Capture the cell that displays the provided text and extract its [X, Y] central coordinate. 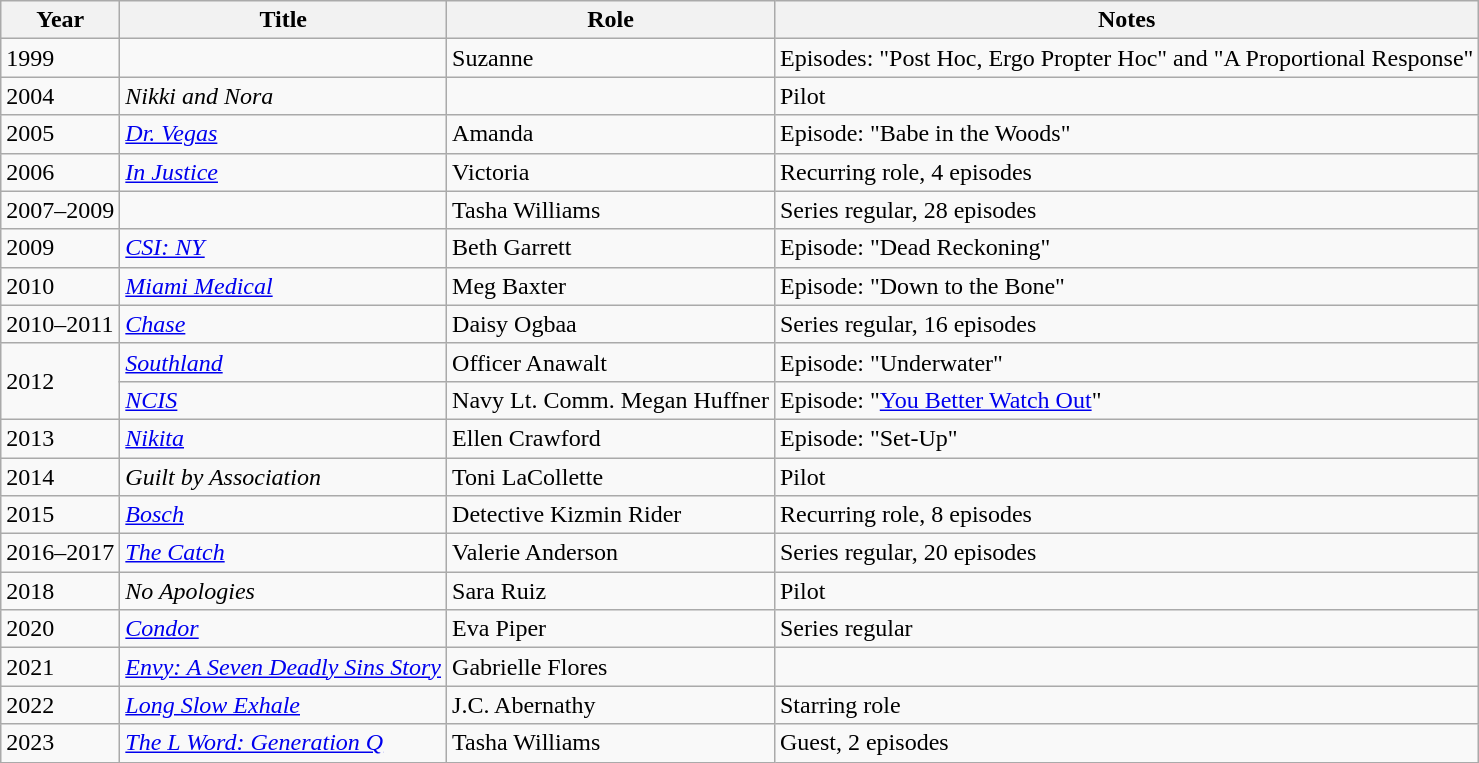
Daisy Ogbaa [611, 324]
The L Word: Generation Q [284, 743]
2022 [60, 705]
Recurring role, 8 episodes [1126, 515]
Title [284, 20]
Notes [1126, 20]
Ellen Crawford [611, 438]
Victoria [611, 172]
2004 [60, 96]
Series regular, 16 episodes [1126, 324]
Guest, 2 episodes [1126, 743]
Sara Ruiz [611, 591]
2007–2009 [60, 210]
Navy Lt. Comm. Megan Huffner [611, 400]
Miami Medical [284, 286]
Beth Garrett [611, 248]
Detective Kizmin Rider [611, 515]
Series regular, 28 episodes [1126, 210]
Episode: "Down to the Bone" [1126, 286]
The Catch [284, 553]
2012 [60, 381]
2010–2011 [60, 324]
2013 [60, 438]
Amanda [611, 134]
Episode: "You Better Watch Out" [1126, 400]
Guilt by Association [284, 477]
2016–2017 [60, 553]
Southland [284, 362]
Toni LaCollette [611, 477]
Episode: "Dead Reckoning" [1126, 248]
Dr. Vegas [284, 134]
Nikita [284, 438]
2005 [60, 134]
Suzanne [611, 58]
2021 [60, 667]
Long Slow Exhale [284, 705]
2018 [60, 591]
Series regular, 20 episodes [1126, 553]
Episode: "Underwater" [1126, 362]
Episode: "Babe in the Woods" [1126, 134]
2010 [60, 286]
CSI: NY [284, 248]
Valerie Anderson [611, 553]
Year [60, 20]
2009 [60, 248]
No Apologies [284, 591]
2014 [60, 477]
Envy: A Seven Deadly Sins Story [284, 667]
Bosch [284, 515]
NCIS [284, 400]
2006 [60, 172]
Gabrielle Flores [611, 667]
2015 [60, 515]
Chase [284, 324]
Eva Piper [611, 629]
J.C. Abernathy [611, 705]
Officer Anawalt [611, 362]
Meg Baxter [611, 286]
Role [611, 20]
Starring role [1126, 705]
Episode: "Set-Up" [1126, 438]
2023 [60, 743]
In Justice [284, 172]
Episodes: "Post Hoc, Ergo Propter Hoc" and "A Proportional Response" [1126, 58]
Series regular [1126, 629]
Condor [284, 629]
1999 [60, 58]
Nikki and Nora [284, 96]
Recurring role, 4 episodes [1126, 172]
2020 [60, 629]
